Extract the (X, Y) coordinate from the center of the cell holding the provided text.  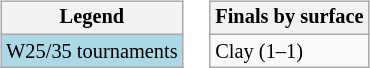
W25/35 tournaments (92, 51)
Clay (1–1) (289, 51)
Legend (92, 18)
Finals by surface (289, 18)
